From the cell containing the given text, extract its center point as (X, Y) coordinate. 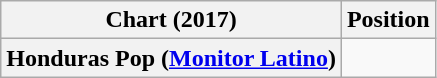
Chart (2017) (172, 20)
Honduras Pop (Monitor Latino) (172, 58)
Position (388, 20)
